Return [x, y] of the center of cell containing provided text 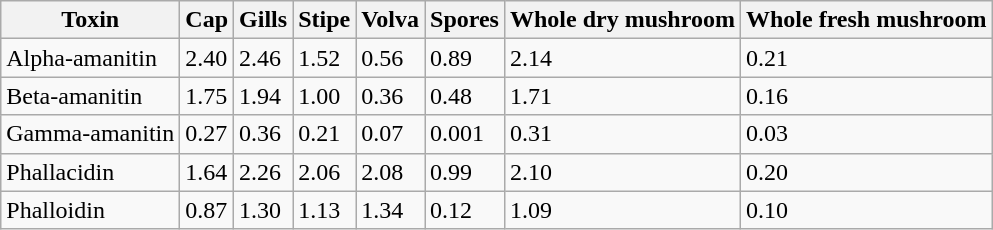
1.13 [324, 210]
1.94 [264, 96]
1.09 [622, 210]
Whole fresh mushroom [866, 20]
Spores [465, 20]
0.56 [390, 58]
2.26 [264, 172]
0.16 [866, 96]
1.75 [207, 96]
0.87 [207, 210]
Cap [207, 20]
1.52 [324, 58]
Beta-amanitin [90, 96]
2.40 [207, 58]
Alpha-amanitin [90, 58]
1.30 [264, 210]
2.10 [622, 172]
Stipe [324, 20]
0.12 [465, 210]
0.31 [622, 134]
2.08 [390, 172]
Volva [390, 20]
2.14 [622, 58]
0.48 [465, 96]
Gills [264, 20]
Phalloidin [90, 210]
Phallacidin [90, 172]
Toxin [90, 20]
0.20 [866, 172]
2.46 [264, 58]
0.10 [866, 210]
0.27 [207, 134]
1.71 [622, 96]
0.07 [390, 134]
1.00 [324, 96]
Whole dry mushroom [622, 20]
1.34 [390, 210]
2.06 [324, 172]
1.64 [207, 172]
0.99 [465, 172]
0.03 [866, 134]
Gamma-amanitin [90, 134]
0.89 [465, 58]
0.001 [465, 134]
